Identify which cell holds the provided text, then report its (x, y) central coordinate. 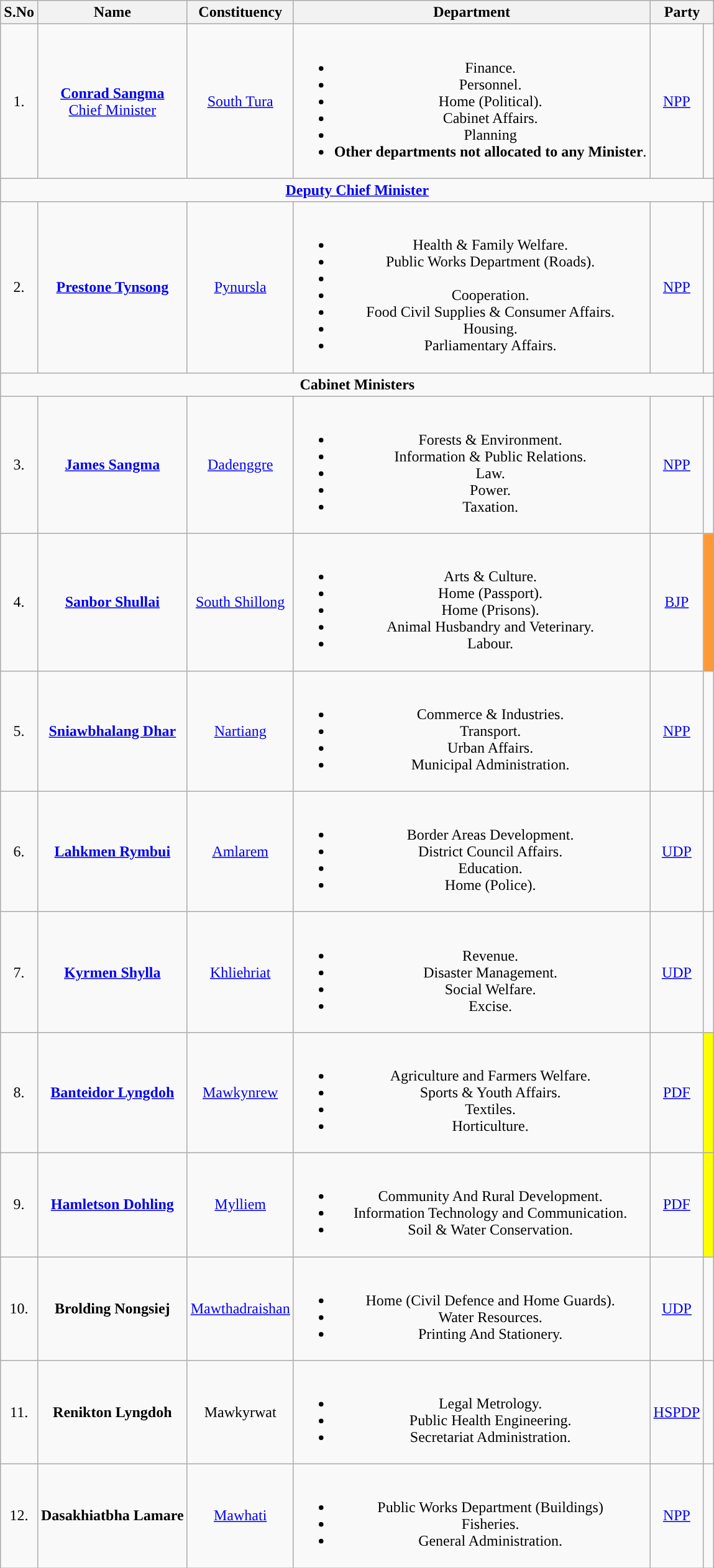
Kyrmen Shylla (112, 972)
Renikton Lyngdoh (112, 1412)
Agriculture and Farmers Welfare.Sports & Youth Affairs.Textiles.Horticulture. (472, 1092)
Mawkynrew (240, 1092)
5. (19, 731)
Mawkyrwat (240, 1412)
Conrad SangmaChief Minister (112, 101)
4. (19, 602)
Border Areas Development.District Council Affairs.Education.Home (Police). (472, 851)
Sanbor Shullai (112, 602)
BJP (677, 602)
Khliehriat (240, 972)
Dasakhiatbha Lamare (112, 1516)
3. (19, 465)
6. (19, 851)
S.No (19, 12)
Mylliem (240, 1205)
9. (19, 1205)
HSPDP (677, 1412)
Mawthadraishan (240, 1309)
10. (19, 1309)
Pynursla (240, 287)
Public Works Department (Buildings)Fisheries.General Administration. (472, 1516)
Nartiang (240, 731)
2. (19, 287)
Department (472, 12)
Revenue.Disaster Management.Social Welfare.Excise. (472, 972)
Dadenggre (240, 465)
Forests & Environment.Information & Public Relations.Law.Power.Taxation. (472, 465)
South Tura (240, 101)
12. (19, 1516)
7. (19, 972)
Commerce & Industries.Transport.Urban Affairs.Municipal Administration. (472, 731)
Arts & Culture.Home (Passport).Home (Prisons).Animal Husbandry and Veterinary.Labour. (472, 602)
Lahkmen Rymbui (112, 851)
Health & Family Welfare.Public Works Department (Roads).Cooperation.Food Civil Supplies & Consumer Affairs.Housing.Parliamentary Affairs. (472, 287)
Constituency (240, 12)
Banteidor Lyngdoh (112, 1092)
Party (682, 12)
Mawhati (240, 1516)
Home (Civil Defence and Home Guards).Water Resources.Printing And Stationery. (472, 1309)
Prestone Tynsong (112, 287)
Hamletson Dohling (112, 1205)
Amlarem (240, 851)
South Shillong (240, 602)
Name (112, 12)
James Sangma (112, 465)
Community And Rural Development.Information Technology and Communication.Soil & Water Conservation. (472, 1205)
Legal Metrology.Public Health Engineering.Secretariat Administration. (472, 1412)
Sniawbhalang Dhar (112, 731)
Deputy Chief Minister (357, 190)
Finance.Personnel.Home (Political).Cabinet Affairs.PlanningOther departments not allocated to any Minister. (472, 101)
Brolding Nongsiej (112, 1309)
8. (19, 1092)
1. (19, 101)
11. (19, 1412)
Cabinet Ministers (357, 384)
